Identify which cell holds the provided text, then report its [X, Y] central coordinate. 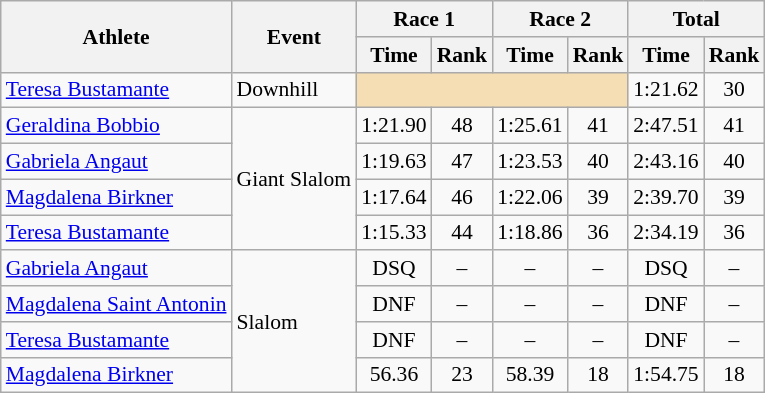
Total [696, 19]
44 [462, 233]
2:34.19 [666, 233]
Geraldina Bobbio [116, 126]
Giant Slalom [294, 179]
2:43.16 [666, 162]
1:17.64 [394, 197]
1:21.62 [666, 90]
Event [294, 36]
1:19.63 [394, 162]
46 [462, 197]
1:15.33 [394, 233]
Race 1 [424, 19]
1:23.53 [530, 162]
Athlete [116, 36]
30 [734, 90]
2:39.70 [666, 197]
23 [462, 375]
1:21.90 [394, 126]
58.39 [530, 375]
1:25.61 [530, 126]
Magdalena Saint Antonin [116, 304]
1:18.86 [530, 233]
47 [462, 162]
1:54.75 [666, 375]
Slalom [294, 322]
56.36 [394, 375]
2:47.51 [666, 126]
1:22.06 [530, 197]
Downhill [294, 90]
Race 2 [560, 19]
48 [462, 126]
